Determine the (X, Y) coordinate at the center of the cell enclosing the given text.  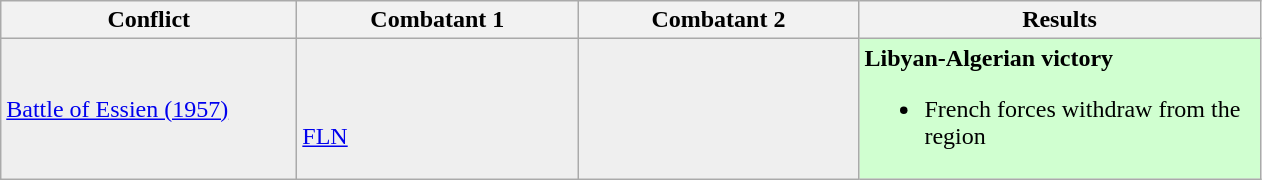
Battle of Essien (1957) (149, 109)
Libyan-Algerian victoryFrench forces withdraw from the region (1060, 109)
Conflict (149, 20)
FLN (438, 109)
Combatant 2 (718, 20)
Combatant 1 (438, 20)
Results (1060, 20)
